Capture the cell that displays the provided text and extract its (X, Y) central coordinate. 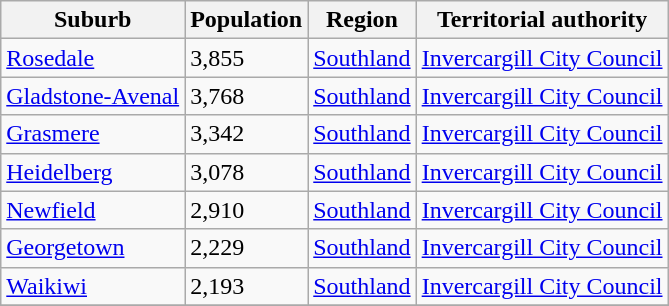
Gladstone-Avenal (93, 96)
Suburb (93, 20)
Newfield (93, 210)
Georgetown (93, 248)
Grasmere (93, 134)
Rosedale (93, 58)
2,229 (246, 248)
3,078 (246, 172)
Heidelberg (93, 172)
Territorial authority (542, 20)
3,768 (246, 96)
2,193 (246, 286)
Population (246, 20)
3,855 (246, 58)
Region (362, 20)
3,342 (246, 134)
Waikiwi (93, 286)
2,910 (246, 210)
